For the text-containing cell, return its midpoint in (X, Y) coordinate format. 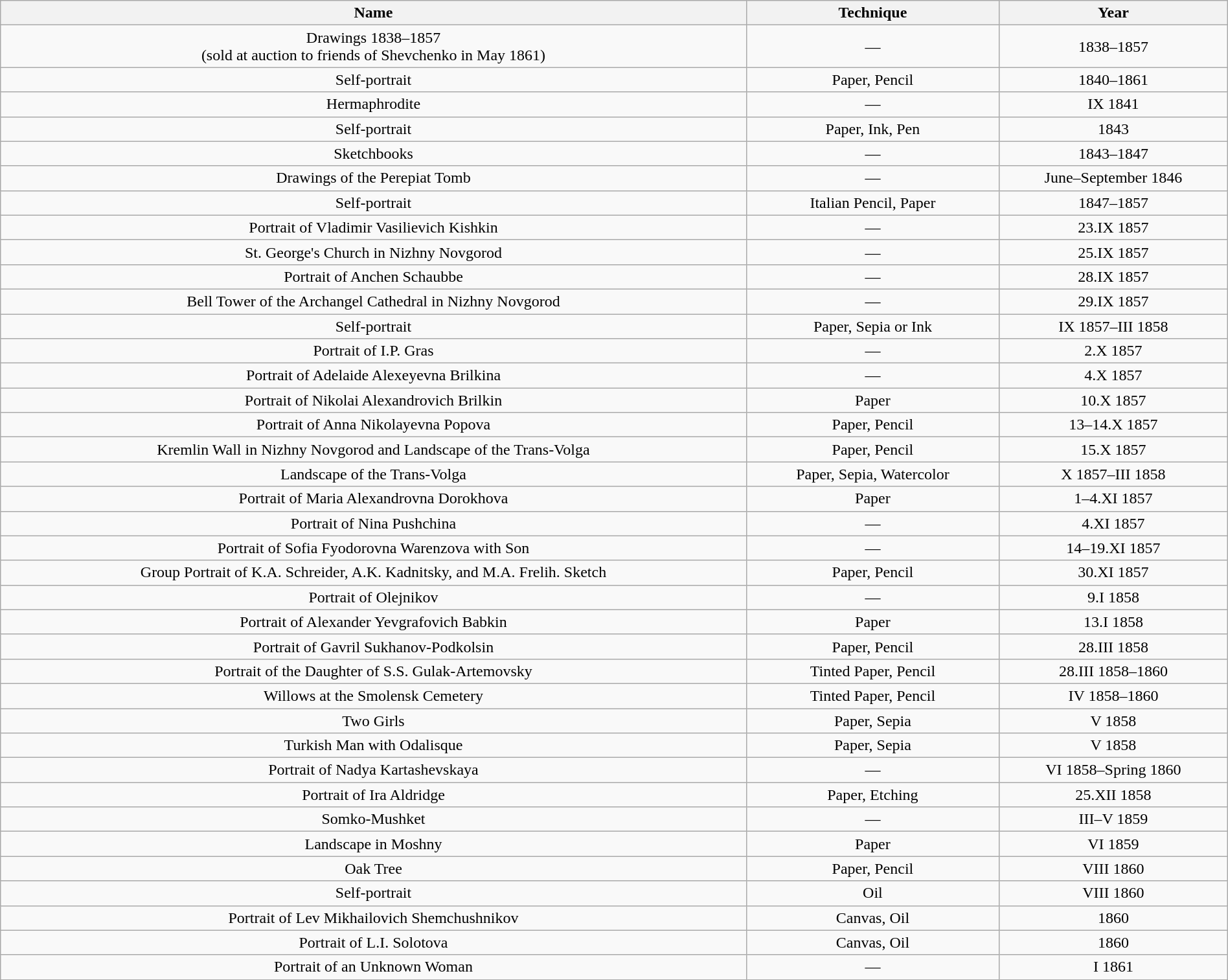
Kremlin Wall in Nizhny Novgorod and Landscape of the Trans-Volga (373, 450)
Drawings of the Perepiat Tomb (373, 178)
Portrait of Vladimir Vasilievich Kishkin (373, 227)
I 1861 (1114, 967)
14–19.XI 1857 (1114, 548)
VI 1859 (1114, 844)
St. George's Church in Nizhny Novgorod (373, 252)
1843–1847 (1114, 154)
Willows at the Smolensk Cemetery (373, 696)
Somko-Mushket (373, 819)
1847–1857 (1114, 203)
Oil (872, 893)
X 1857–III 1858 (1114, 474)
29.IX 1857 (1114, 301)
1843 (1114, 129)
IX 1857–III 1858 (1114, 326)
Year (1114, 13)
Portrait of Anchen Schaubbe (373, 277)
2.X 1857 (1114, 351)
Paper, Etching (872, 795)
10.X 1857 (1114, 400)
Portrait of I.P. Gras (373, 351)
Landscape in Moshny (373, 844)
III–V 1859 (1114, 819)
9.I 1858 (1114, 597)
Portrait of Sofia Fyodorovna Warenzova with Son (373, 548)
Portrait of Ira Aldridge (373, 795)
Two Girls (373, 721)
Bell Tower of the Archangel Cathedral in Nizhny Novgorod (373, 301)
1838–1857 (1114, 47)
25.IX 1857 (1114, 252)
Technique (872, 13)
13–14.X 1857 (1114, 425)
28.IX 1857 (1114, 277)
Portrait of Maria Alexandrovna Dorokhova (373, 499)
Turkish Man with Odalisque (373, 746)
30.XI 1857 (1114, 573)
Hermaphrodite (373, 104)
25.XII 1858 (1114, 795)
Portrait of Nadya Kartashevskaya (373, 770)
4.X 1857 (1114, 376)
Name (373, 13)
Portrait of Lev Mikhailovich Shemchushnikov (373, 918)
Portrait of Alexander Yevgrafovich Babkin (373, 622)
28.III 1858 (1114, 646)
Portrait of the Daughter of S.S. Gulak-Artemovsky (373, 671)
15.X 1857 (1114, 450)
Portrait of Adelaide Alexeyevna Brilkina (373, 376)
Group Portrait of K.A. Schreider, A.K. Kadnitsky, and M.A. Frelih. Sketch (373, 573)
13.I 1858 (1114, 622)
VI 1858–Spring 1860 (1114, 770)
Sketchbooks (373, 154)
Italian Pencil, Paper (872, 203)
1840–1861 (1114, 80)
Landscape of the Trans-Volga (373, 474)
Portrait of Anna Nikolayevna Popova (373, 425)
Portrait of Nikolai Alexandrovich Brilkin (373, 400)
Drawings 1838–1857(sold at auction to friends of Shevchenko in May 1861) (373, 47)
Paper, Ink, Pen (872, 129)
Paper, Sepia, Watercolor (872, 474)
1–4.XI 1857 (1114, 499)
June–September 1846 (1114, 178)
Portrait of Nina Pushchina (373, 523)
4.XI 1857 (1114, 523)
Portrait of an Unknown Woman (373, 967)
Portrait of L.I. Solotova (373, 942)
IV 1858–1860 (1114, 696)
Portrait of Olejnikov (373, 597)
28.III 1858–1860 (1114, 671)
23.IX 1857 (1114, 227)
IX 1841 (1114, 104)
Paper, Sepia or Ink (872, 326)
Oak Tree (373, 869)
Portrait of Gavril Sukhanov-Podkolsin (373, 646)
